Locate the cell with the specified text and output its (x, y) center coordinate. 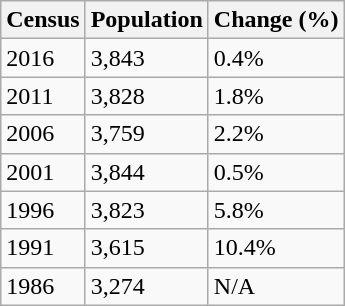
1996 (43, 210)
10.4% (276, 248)
5.8% (276, 210)
3,759 (146, 134)
1986 (43, 286)
3,823 (146, 210)
Population (146, 20)
3,844 (146, 172)
3,274 (146, 286)
2001 (43, 172)
0.4% (276, 58)
1.8% (276, 96)
Census (43, 20)
2006 (43, 134)
3,828 (146, 96)
3,843 (146, 58)
N/A (276, 286)
3,615 (146, 248)
1991 (43, 248)
0.5% (276, 172)
Change (%) (276, 20)
2016 (43, 58)
2.2% (276, 134)
2011 (43, 96)
